Output the (x, y) coordinate of the center of the cell containing the given text.  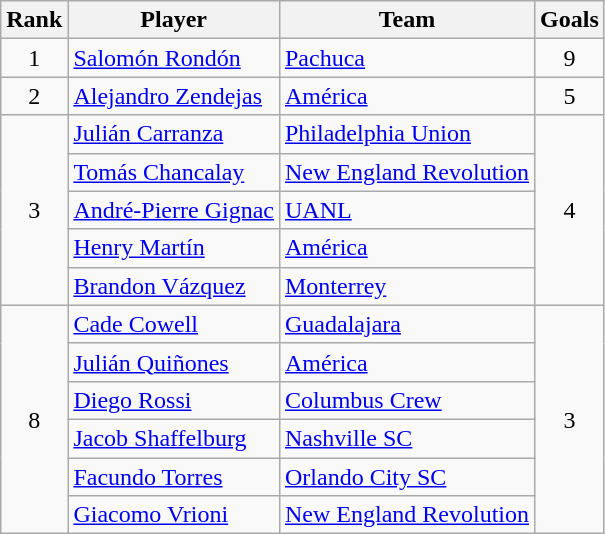
Rank (34, 20)
Brandon Vázquez (174, 286)
2 (34, 96)
Giacomo Vrioni (174, 515)
Orlando City SC (406, 477)
Julián Carranza (174, 134)
Salomón Rondón (174, 58)
Jacob Shaffelburg (174, 438)
Player (174, 20)
5 (570, 96)
Facundo Torres (174, 477)
Tomás Chancalay (174, 172)
Pachuca (406, 58)
Henry Martín (174, 248)
9 (570, 58)
1 (34, 58)
Philadelphia Union (406, 134)
Diego Rossi (174, 400)
Cade Cowell (174, 324)
Columbus Crew (406, 400)
Nashville SC (406, 438)
UANL (406, 210)
4 (570, 210)
8 (34, 419)
Monterrey (406, 286)
Alejandro Zendejas (174, 96)
Goals (570, 20)
Team (406, 20)
Julián Quiñones (174, 362)
Guadalajara (406, 324)
André-Pierre Gignac (174, 210)
